From the cell containing the given text, extract its center point as [x, y] coordinate. 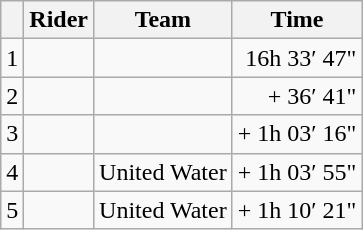
5 [12, 210]
Team [164, 20]
+ 1h 03′ 55" [297, 172]
+ 1h 10′ 21" [297, 210]
4 [12, 172]
Time [297, 20]
3 [12, 134]
16h 33′ 47" [297, 58]
2 [12, 96]
1 [12, 58]
+ 36′ 41" [297, 96]
Rider [59, 20]
+ 1h 03′ 16" [297, 134]
